Output the [x, y] coordinate of the center of the cell containing the given text.  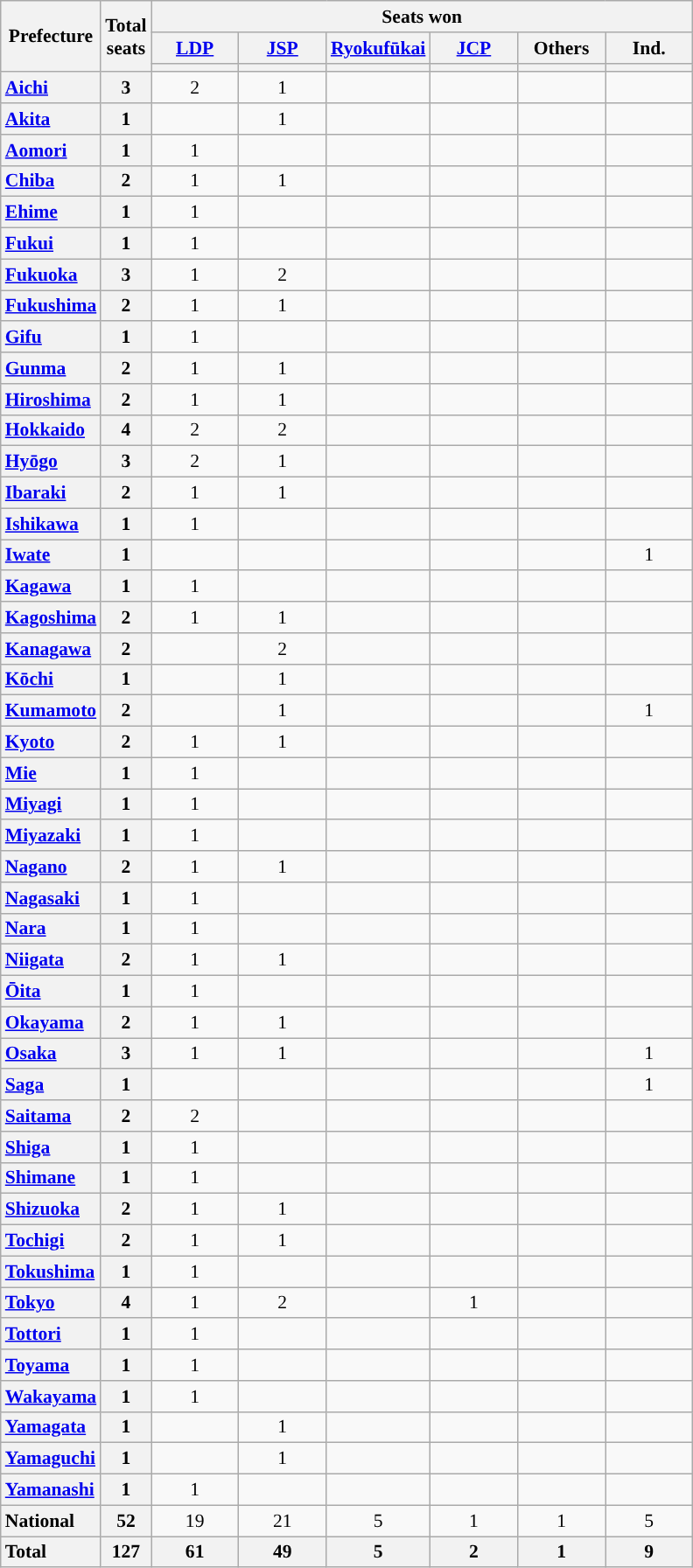
Nara [51, 929]
61 [195, 1552]
Iwate [51, 555]
Tokushima [51, 1272]
Mie [51, 773]
Fukushima [51, 306]
49 [283, 1552]
Aomori [51, 150]
Ind. [649, 48]
Aichi [51, 88]
Kyoto [51, 742]
Ibaraki [51, 493]
Total [51, 1552]
Shimane [51, 1178]
Hokkaido [51, 430]
Hiroshima [51, 400]
Okayama [51, 1022]
Ryokufūkai [378, 48]
Akita [51, 119]
Kagoshima [51, 617]
21 [283, 1521]
Tottori [51, 1335]
Fukui [51, 244]
Niigata [51, 960]
Gifu [51, 338]
LDP [195, 48]
Saga [51, 1085]
19 [195, 1521]
Toyama [51, 1365]
Fukuoka [51, 275]
Kanagawa [51, 649]
Hyōgo [51, 462]
Nagasaki [51, 898]
Chiba [51, 181]
Shizuoka [51, 1209]
Kumamoto [51, 711]
Ōita [51, 992]
52 [126, 1521]
Prefecture [51, 37]
Seats won [422, 17]
Kōchi [51, 679]
Yamanashi [51, 1490]
Nagano [51, 867]
Gunma [51, 368]
9 [649, 1552]
127 [126, 1552]
JSP [283, 48]
National [51, 1521]
Ehime [51, 213]
Kagawa [51, 587]
Totalseats [126, 37]
JCP [473, 48]
Others [562, 48]
Ishikawa [51, 524]
Tokyo [51, 1303]
Saitama [51, 1116]
Yamagata [51, 1427]
Wakayama [51, 1397]
Miyazaki [51, 836]
Miyagi [51, 805]
Shiga [51, 1147]
Yamaguchi [51, 1459]
Tochigi [51, 1241]
Osaka [51, 1054]
